Search for the cell housing the specified text and yield its (x, y) center coordinate. 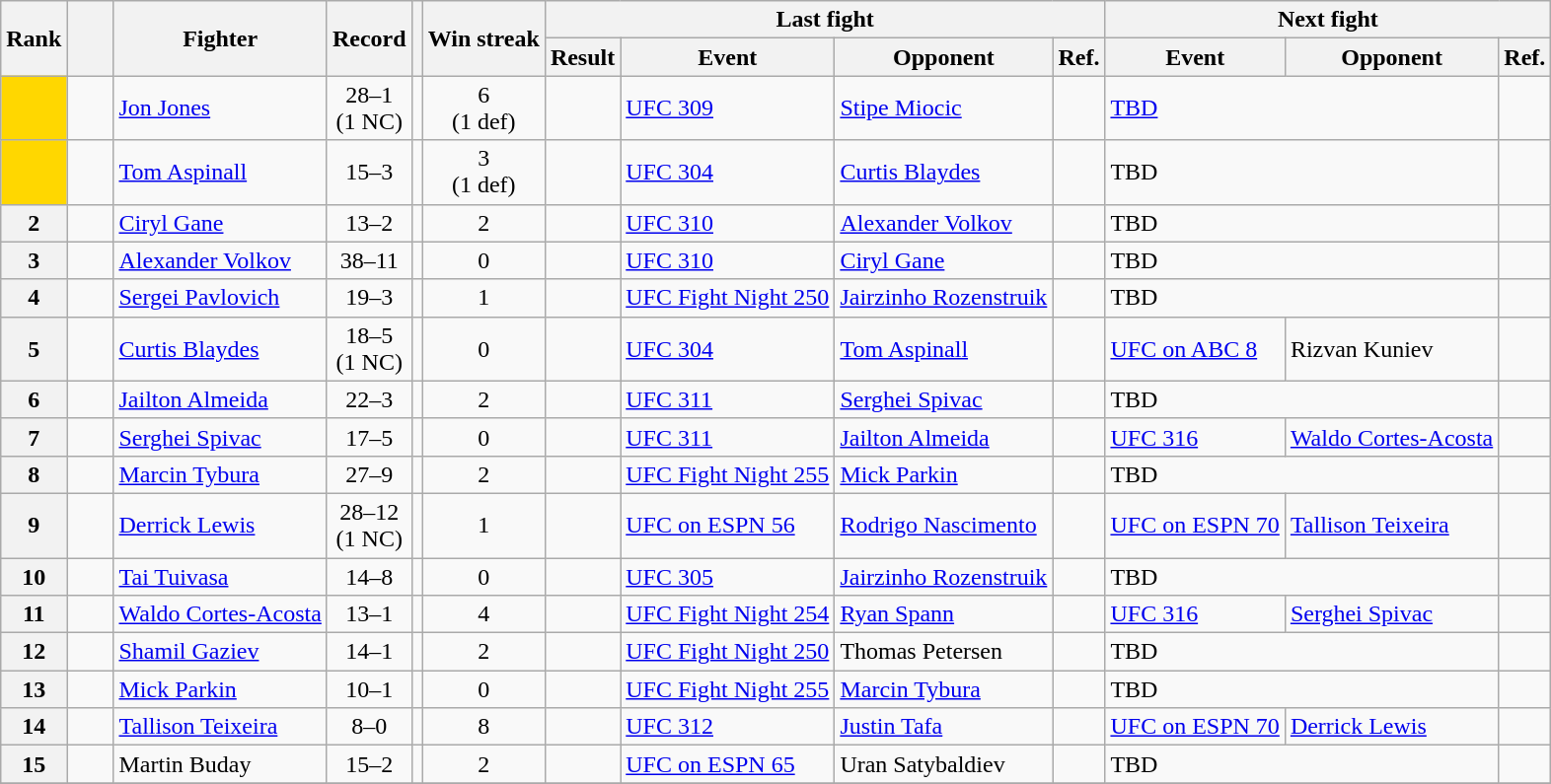
22–3 (369, 399)
13–2 (369, 223)
3 (34, 260)
UFC on ESPN 65 (728, 764)
Martin Buday (220, 764)
10 (34, 577)
UFC Fight Night 254 (728, 614)
UFC 305 (728, 577)
38–11 (369, 260)
13–1 (369, 614)
Record (369, 38)
8–0 (369, 727)
19–3 (369, 298)
6(1 def) (483, 108)
14 (34, 727)
UFC 312 (728, 727)
Shamil Gaziev (220, 652)
10–1 (369, 689)
Rizvan Kuniev (1391, 349)
27–9 (369, 474)
Stipe Miocic (943, 108)
Thomas Petersen (943, 652)
15–2 (369, 764)
11 (34, 614)
Sergei Pavlovich (220, 298)
UFC on ESPN 56 (728, 525)
14–1 (369, 652)
Next fight (1328, 20)
28–12(1 NC) (369, 525)
13 (34, 689)
3(1 def) (483, 172)
Uran Satybaldiev (943, 764)
Fighter (220, 38)
18–5(1 NC) (369, 349)
Rank (34, 38)
5 (34, 349)
Win streak (483, 38)
15–3 (369, 172)
7 (34, 437)
28–1(1 NC) (369, 108)
Tai Tuivasa (220, 577)
Last fight (825, 20)
Ryan Spann (943, 614)
UFC 309 (728, 108)
Rodrigo Nascimento (943, 525)
6 (34, 399)
9 (34, 525)
14–8 (369, 577)
12 (34, 652)
17–5 (369, 437)
Result (582, 57)
Justin Tafa (943, 727)
15 (34, 764)
UFC on ABC 8 (1195, 349)
Jon Jones (220, 108)
